Detect which cell encompasses the target text, then output its (x, y) center coordinate. 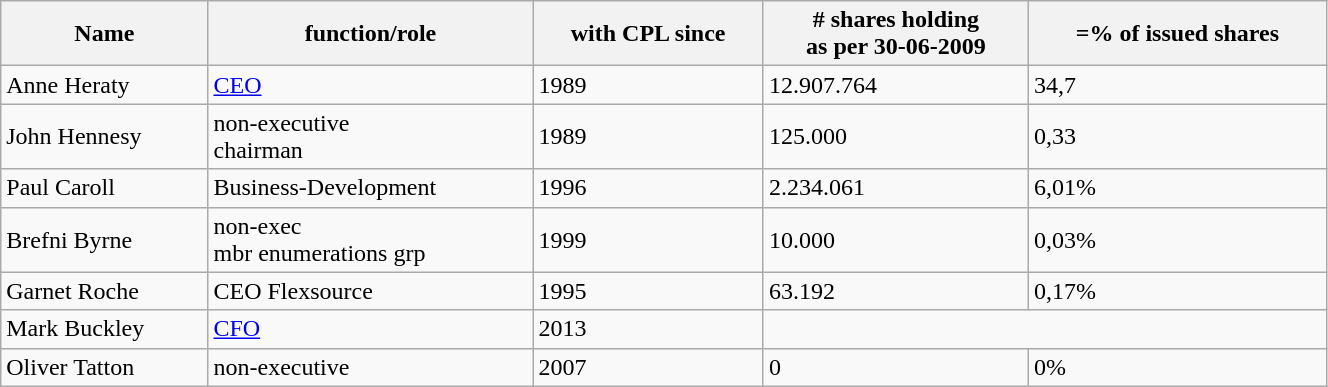
non-execmbr enumerations grp (370, 240)
Name (104, 34)
Anne Heraty (104, 85)
1996 (648, 188)
=% of issued shares (1177, 34)
0,33 (1177, 136)
0,03% (1177, 240)
Brefni Byrne (104, 240)
6,01% (1177, 188)
CEO (370, 85)
12.907.764 (896, 85)
Paul Caroll (104, 188)
Garnet Roche (104, 291)
Oliver Tatton (104, 367)
non-executivechairman (370, 136)
34,7 (1177, 85)
125.000 (896, 136)
CEO Flexsource (370, 291)
2007 (648, 367)
with CPL since (648, 34)
2.234.061 (896, 188)
Business-Development (370, 188)
10.000 (896, 240)
0,17% (1177, 291)
non-executive (370, 367)
CFO (370, 329)
John Hennesy (104, 136)
0% (1177, 367)
1999 (648, 240)
Mark Buckley (104, 329)
2013 (648, 329)
0 (896, 367)
1995 (648, 291)
# shares holdingas per 30-06-2009 (896, 34)
63.192 (896, 291)
function/role (370, 34)
